Return [x, y] of the center of cell containing provided text 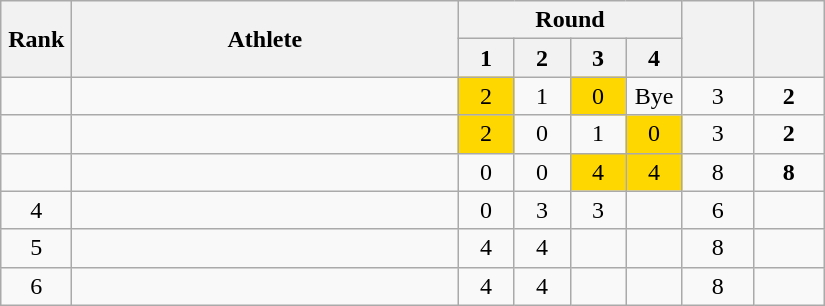
Round [570, 20]
Rank [36, 39]
Athlete [265, 39]
Bye [654, 96]
5 [36, 248]
